Provide the (x, y) coordinate of the cell's center where the given text is located.  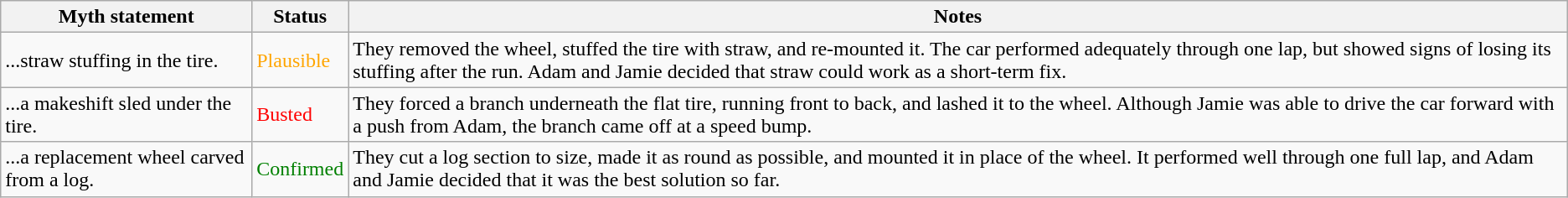
Myth statement (126, 17)
Confirmed (300, 169)
Busted (300, 114)
...a makeshift sled under the tire. (126, 114)
Notes (958, 17)
Status (300, 17)
Plausible (300, 60)
...a replacement wheel carved from a log. (126, 169)
...straw stuffing in the tire. (126, 60)
